Output the [X, Y] coordinate of the center of the cell containing the given text.  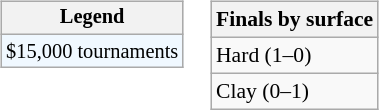
Hard (1–0) [294, 55]
$15,000 tournaments [92, 51]
Finals by surface [294, 20]
Clay (0–1) [294, 91]
Legend [92, 18]
